Extract the [X, Y] coordinate from the center of the cell holding the provided text.  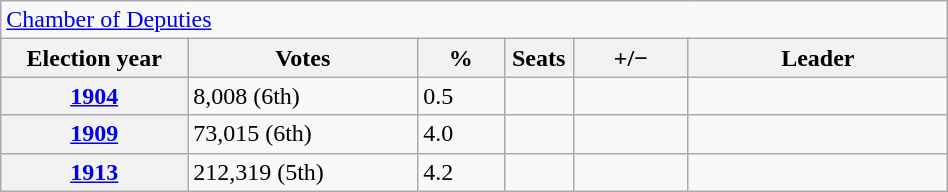
Election year [94, 58]
Leader [818, 58]
% [461, 58]
4.0 [461, 134]
Votes [303, 58]
1909 [94, 134]
4.2 [461, 172]
8,008 (6th) [303, 96]
212,319 (5th) [303, 172]
+/− [630, 58]
1904 [94, 96]
1913 [94, 172]
73,015 (6th) [303, 134]
Chamber of Deputies [474, 20]
0.5 [461, 96]
Seats [538, 58]
